Capture the cell that displays the provided text and extract its [x, y] central coordinate. 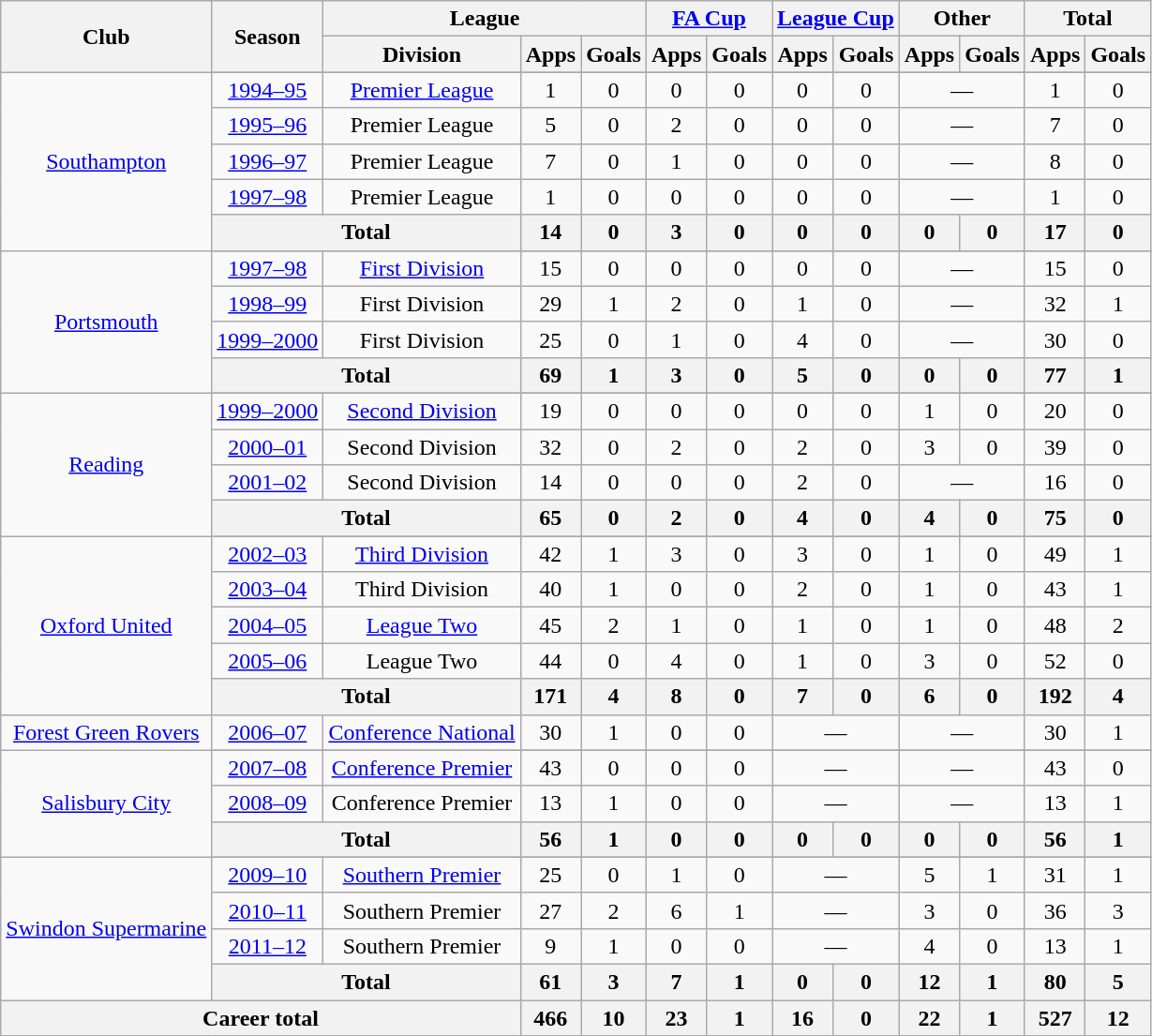
2009–10 [268, 875]
2003–04 [268, 590]
22 [929, 1017]
10 [614, 1017]
2005–06 [268, 661]
19 [550, 411]
Season [268, 37]
1996–97 [268, 161]
42 [550, 554]
527 [1055, 1017]
20 [1055, 411]
29 [550, 304]
2010–11 [268, 910]
36 [1055, 910]
2000–01 [268, 447]
2008–09 [268, 803]
Career total [261, 1017]
2011–12 [268, 946]
17 [1055, 233]
Club [107, 37]
Swindon Supermarine [107, 928]
69 [550, 375]
1995–96 [268, 126]
48 [1055, 625]
75 [1055, 518]
1998–99 [268, 304]
192 [1055, 697]
27 [550, 910]
466 [550, 1017]
2001–02 [268, 483]
2006–07 [268, 732]
65 [550, 518]
44 [550, 661]
40 [550, 590]
49 [1055, 554]
League [485, 19]
Southampton [107, 161]
Oxford United [107, 625]
171 [550, 697]
52 [1055, 661]
77 [1055, 375]
61 [550, 982]
FA Cup [709, 19]
23 [676, 1017]
Portsmouth [107, 322]
2002–03 [268, 554]
2004–05 [268, 625]
Conference National [422, 732]
League Cup [836, 19]
Other [962, 19]
Division [422, 54]
Salisbury City [107, 803]
9 [550, 946]
39 [1055, 447]
2007–08 [268, 768]
Forest Green Rovers [107, 732]
80 [1055, 982]
1994–95 [268, 90]
45 [550, 625]
31 [1055, 875]
Reading [107, 464]
